Output the [x, y] coordinate of the center of the cell containing the given text.  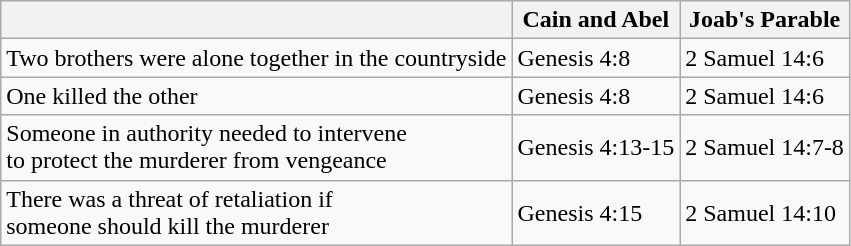
Genesis 4:13-15 [596, 148]
One killed the other [256, 96]
There was a threat of retaliation ifsomeone should kill the murderer [256, 212]
Joab's Parable [765, 20]
Two brothers were alone together in the countryside [256, 58]
Someone in authority needed to interveneto protect the murderer from vengeance [256, 148]
Cain and Abel [596, 20]
2 Samuel 14:10 [765, 212]
Genesis 4:15 [596, 212]
2 Samuel 14:7-8 [765, 148]
